Find where the given text appears and provide that cell's center as (x, y) coordinate. 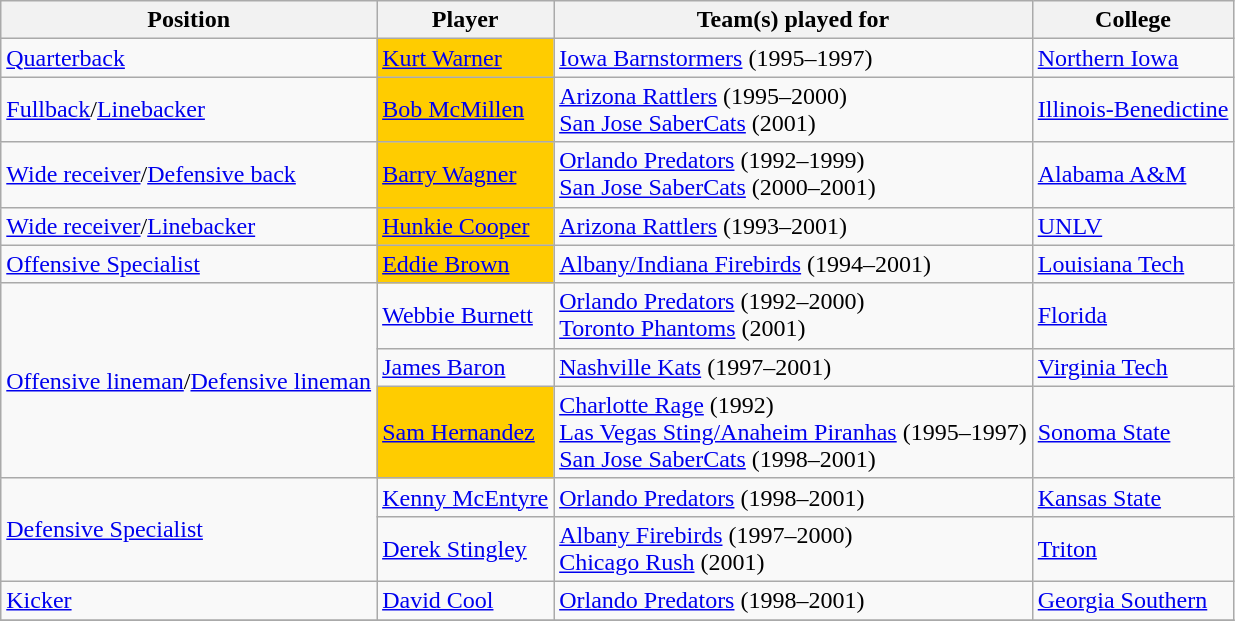
Offensive lineman/Defensive lineman (189, 380)
David Cool (466, 600)
Arizona Rattlers (1995–2000)San Jose SaberCats (2001) (794, 110)
Bob McMillen (466, 110)
Illinois-Benedictine (1133, 110)
Hunkie Cooper (466, 226)
Iowa Barnstormers (1995–1997) (794, 58)
Virginia Tech (1133, 367)
Quarterback (189, 58)
Fullback/Linebacker (189, 110)
Nashville Kats (1997–2001) (794, 367)
Orlando Predators (1992–2000)Toronto Phantoms (2001) (794, 316)
Georgia Southern (1133, 600)
Derek Stingley (466, 548)
Kurt Warner (466, 58)
Position (189, 20)
Florida (1133, 316)
Albany/Indiana Firebirds (1994–2001) (794, 264)
Albany Firebirds (1997–2000)Chicago Rush (2001) (794, 548)
UNLV (1133, 226)
Offensive Specialist (189, 264)
Defensive Specialist (189, 530)
Northern Iowa (1133, 58)
Charlotte Rage (1992)Las Vegas Sting/Anaheim Piranhas (1995–1997)San Jose SaberCats (1998–2001) (794, 432)
Sonoma State (1133, 432)
Kicker (189, 600)
Sam Hernandez (466, 432)
Orlando Predators (1992–1999)San Jose SaberCats (2000–2001) (794, 174)
Arizona Rattlers (1993–2001) (794, 226)
Player (466, 20)
Eddie Brown (466, 264)
Barry Wagner (466, 174)
Webbie Burnett (466, 316)
College (1133, 20)
Triton (1133, 548)
James Baron (466, 367)
Alabama A&M (1133, 174)
Louisiana Tech (1133, 264)
Kenny McEntyre (466, 497)
Wide receiver/Linebacker (189, 226)
Team(s) played for (794, 20)
Kansas State (1133, 497)
Wide receiver/Defensive back (189, 174)
